Identify which cell holds the provided text, then report its (X, Y) central coordinate. 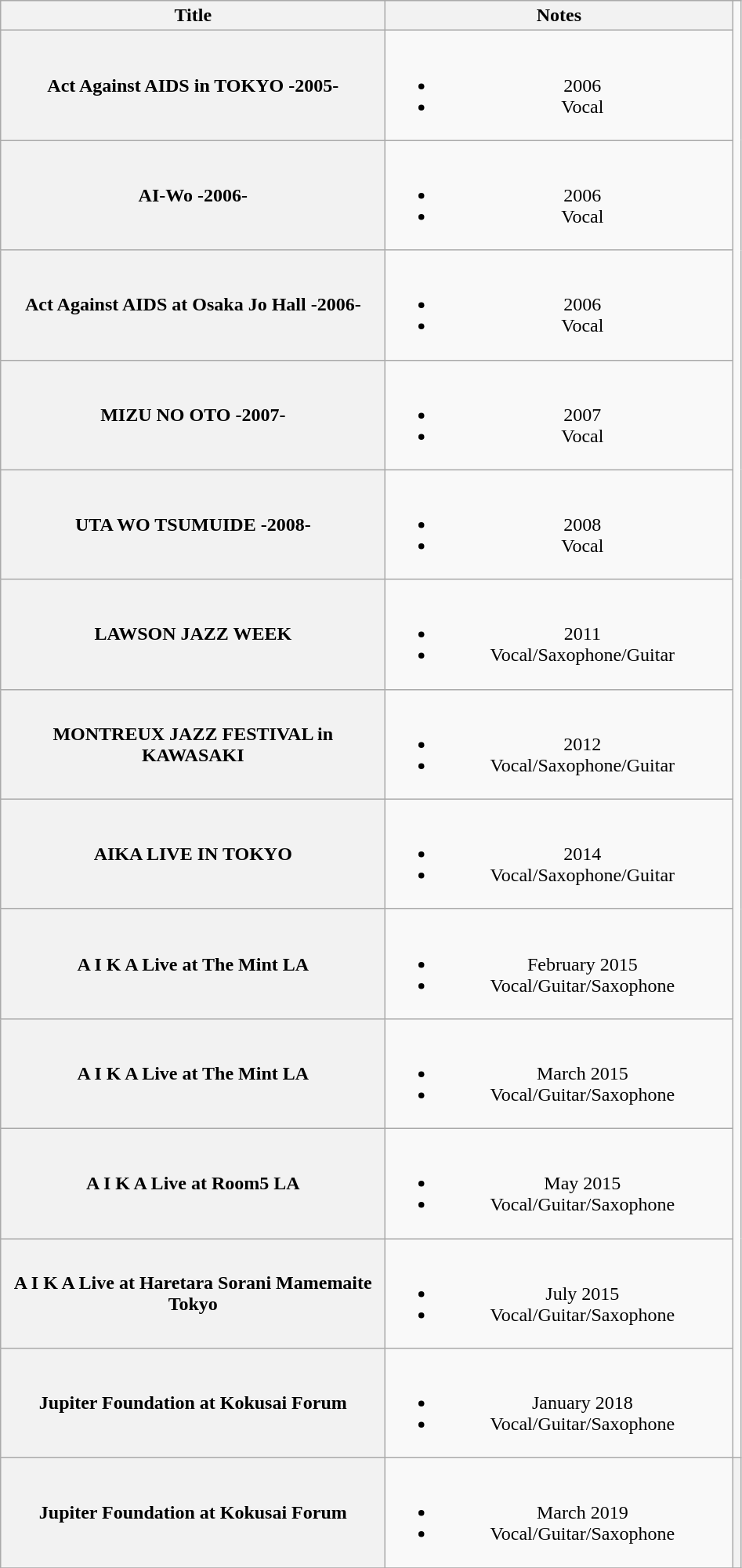
AIKA LIVE IN TOKYO (193, 854)
Act Against AIDS at Osaka Jo Hall -2006- (193, 305)
AI-Wo -2006- (193, 195)
Title (193, 16)
May 2015Vocal/Guitar/Saxophone (559, 1183)
2014Vocal/Saxophone/Guitar (559, 854)
LAWSON JAZZ WEEK (193, 634)
2008Vocal (559, 524)
March 2019Vocal/Guitar/Saxophone (559, 1513)
July 2015Vocal/Guitar/Saxophone (559, 1294)
January 2018Vocal/Guitar/Saxophone (559, 1403)
UTA WO TSUMUIDE -2008- (193, 524)
A I K A Live at Room5 LA (193, 1183)
2007Vocal (559, 415)
MIZU NO OTO -2007- (193, 415)
MONTREUX JAZZ FESTIVAL in KAWASAKI (193, 744)
2011Vocal/Saxophone/Guitar (559, 634)
Notes (559, 16)
February 2015Vocal/Guitar/Saxophone (559, 964)
March 2015Vocal/Guitar/Saxophone (559, 1073)
Act Against AIDS in TOKYO -2005- (193, 85)
A I K A Live at Haretara Sorani Mamemaite Tokyo (193, 1294)
2012Vocal/Saxophone/Guitar (559, 744)
